Determine the [x, y] coordinate at the center of the cell enclosing the given text.  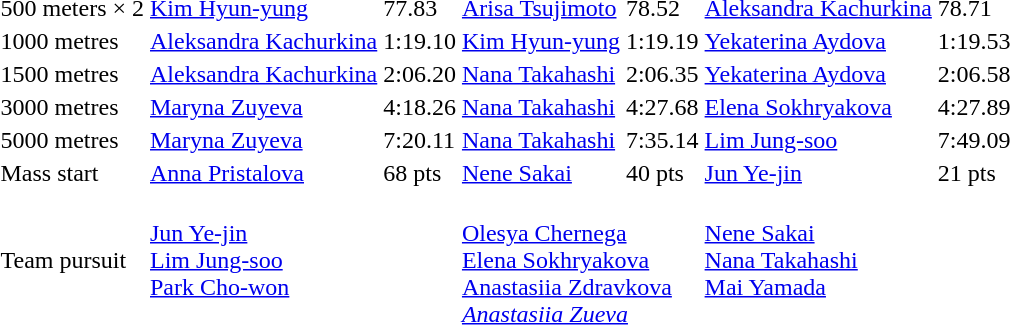
1:19.10 [420, 41]
40 pts [662, 173]
7:20.11 [420, 140]
4:27.68 [662, 107]
2:06.35 [662, 74]
4:18.26 [420, 107]
Jun Ye-jin [818, 173]
Kim Hyun-yung [540, 41]
7:35.14 [662, 140]
1:19.19 [662, 41]
Nene Sakai [540, 173]
Elena Sokhryakova [818, 107]
68 pts [420, 173]
Lim Jung-soo [818, 140]
Anna Pristalova [264, 173]
2:06.20 [420, 74]
